Output the [x, y] coordinate of the center of the cell containing the given text.  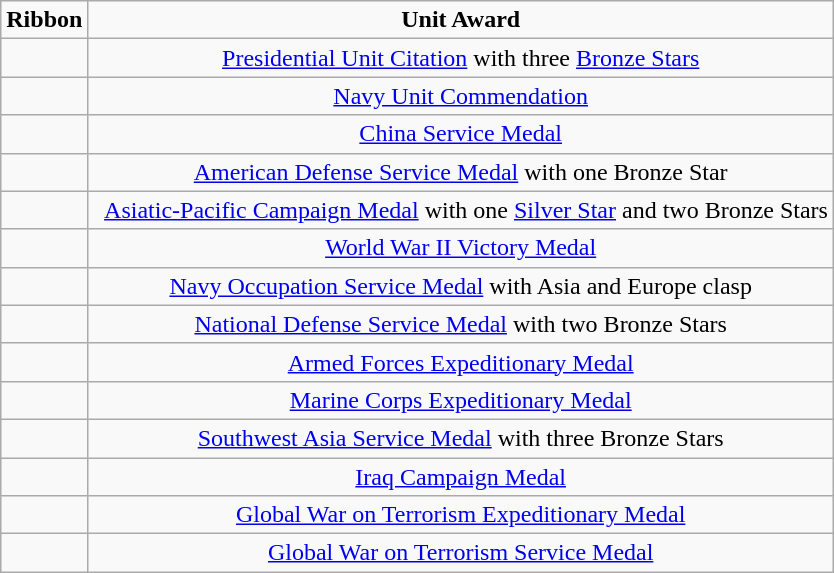
World War II Victory Medal [461, 248]
Navy Unit Commendation [461, 96]
Global War on Terrorism Expeditionary Medal [461, 515]
Ribbon [44, 20]
Southwest Asia Service Medal with three Bronze Stars [461, 438]
Unit Award [461, 20]
Global War on Terrorism Service Medal [461, 553]
Asiatic-Pacific Campaign Medal with one Silver Star and two Bronze Stars [461, 210]
Presidential Unit Citation with three Bronze Stars [461, 58]
Iraq Campaign Medal [461, 477]
China Service Medal [461, 134]
Marine Corps Expeditionary Medal [461, 400]
Armed Forces Expeditionary Medal [461, 362]
Navy Occupation Service Medal with Asia and Europe clasp [461, 286]
American Defense Service Medal with one Bronze Star [461, 172]
National Defense Service Medal with two Bronze Stars [461, 324]
